Scan for the cell matching the given text and deliver its [X, Y] coordinate at center. 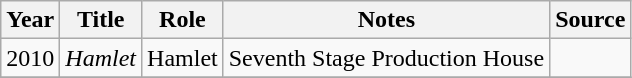
Source [590, 20]
Role [183, 20]
Year [30, 20]
2010 [30, 58]
Notes [386, 20]
Seventh Stage Production House [386, 58]
Title [101, 20]
